From the cell containing the given text, extract its center point as [x, y] coordinate. 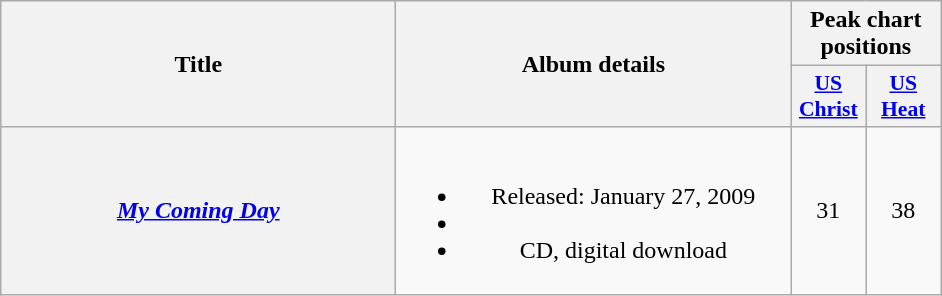
31 [828, 210]
Released: January 27, 2009CD, digital download [594, 210]
38 [904, 210]
My Coming Day [198, 210]
USHeat [904, 96]
Peak chart positions [866, 34]
USChrist [828, 96]
Album details [594, 64]
Title [198, 64]
